Provide the (X, Y) coordinate of the cell's center where the given text is located.  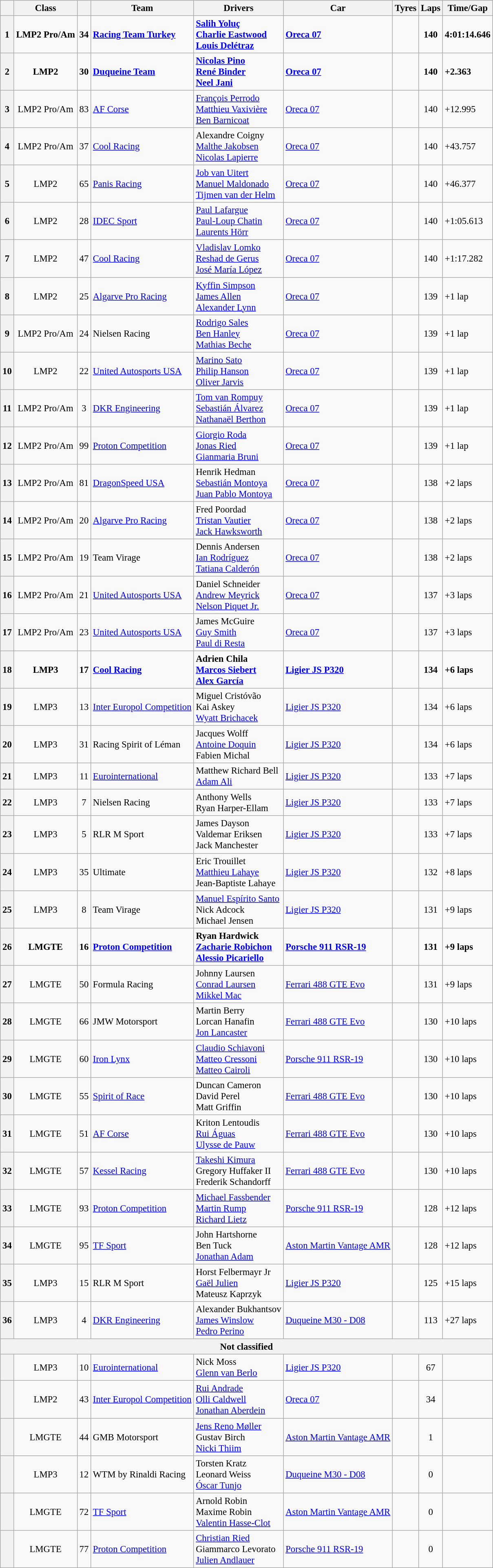
132 (431, 872)
Laps (431, 8)
29 (7, 1059)
Spirit of Race (142, 1096)
+27 laps (468, 1320)
Job van Uitert Manuel Maldonado Tijmen van der Helm (239, 184)
Eric Trouillet Matthieu Lahaye Jean-Baptiste Lahaye (239, 872)
Paul Lafargue Paul-Loup Chatin Laurents Hörr (239, 221)
Giorgio Roda Jonas Ried Gianmaria Bruni (239, 446)
Duqueine Team (142, 72)
66 (84, 1022)
Duncan Cameron David Perel Matt Griffin (239, 1096)
Class (46, 8)
4:01:14.646 (468, 35)
Miguel Cristóvão Kai Askey Wyatt Brichacek (239, 707)
113 (431, 1320)
+46.377 (468, 184)
IDEC Sport (142, 221)
John Hartshorne Ben Tuck Jonathan Adam (239, 1246)
33 (7, 1209)
Fred Poordad Tristan Vautier Jack Hawksworth (239, 520)
37 (84, 146)
32 (7, 1171)
Manuel Espírito Santo Nick Adcock Michael Jensen (239, 909)
Alexander Bukhantsov James Winslow Pedro Perino (239, 1320)
95 (84, 1246)
Claudio Schiavoni Matteo Cressoni Matteo Cairoli (239, 1059)
Time/Gap (468, 8)
Rui Andrade Olli Caldwell Jonathan Aberdein (239, 1399)
James McGuire Guy Smith Paul di Resta (239, 632)
Jacques Wolff Antoine Doquin Fabien Michal (239, 745)
+15 laps (468, 1283)
Adrien Chila Marcos Siebert Alex García (239, 670)
Horst Felbermayr Jr Gaël Julien Mateusz Kaprzyk (239, 1283)
Torsten Kratz Leonard Weiss Óscar Tunjo (239, 1474)
Salih Yoluç Charlie Eastwood Louis Delétraz (239, 35)
Michael Fassbender Martin Rump Richard Lietz (239, 1209)
François Perrodo Matthieu Vaxivière Ben Barnicoat (239, 109)
+12.995 (468, 109)
+1:17.282 (468, 259)
Henrik Hedman Sebastián Montoya Juan Pablo Montoya (239, 483)
83 (84, 109)
WTM by Rinaldi Racing (142, 1474)
18 (7, 670)
+2.363 (468, 72)
14 (7, 520)
26 (7, 947)
81 (84, 483)
Kriton Lentoudis Rui Águas Ulysse de Pauw (239, 1133)
+8 laps (468, 872)
125 (431, 1283)
Drivers (239, 8)
Takeshi Kimura Gregory Huffaker II Frederik Schandorff (239, 1171)
Team (142, 8)
Vladislav Lomko Reshad de Gerus José María López (239, 259)
47 (84, 259)
Kyffin Simpson James Allen Alexander Lynn (239, 296)
+43.757 (468, 146)
36 (7, 1320)
43 (84, 1399)
57 (84, 1171)
Alexandre Coigny Malthe Jakobsen Nicolas Lapierre (239, 146)
Matthew Richard Bell Adam Ali (239, 776)
Racing Spirit of Léman (142, 745)
James Dayson Valdemar Eriksen Jack Manchester (239, 835)
GMB Motorsport (142, 1437)
6 (7, 221)
Dennis Andersen Ian Rodríguez Tatiana Calderón (239, 558)
Formula Racing (142, 984)
Ultimate (142, 872)
Arnold Robin Maxime Robin Valentin Hasse-Clot (239, 1512)
Ryan Hardwick Zacharie Robichon Alessio Picariello (239, 947)
Kessel Racing (142, 1171)
65 (84, 184)
99 (84, 446)
Jens Reno Møller Gustav Birch Nicki Thiim (239, 1437)
Johnny Laursen Conrad Laursen Mikkel Mac (239, 984)
9 (7, 333)
Nicolas Pino René Binder Neel Jani (239, 72)
60 (84, 1059)
Daniel Schneider Andrew Meyrick Nelson Piquet Jr. (239, 595)
Anthony Wells Ryan Harper-Ellam (239, 803)
Racing Team Turkey (142, 35)
93 (84, 1209)
2 (7, 72)
72 (84, 1512)
Tyres (406, 8)
44 (84, 1437)
Nick Moss Glenn van Berlo (239, 1368)
50 (84, 984)
Iron Lynx (142, 1059)
DragonSpeed USA (142, 483)
Rodrigo Sales Ben Hanley Mathias Beche (239, 333)
Panis Racing (142, 184)
+1:05.613 (468, 221)
Christian Ried Giammarco Levorato Julien Andlauer (239, 1549)
77 (84, 1549)
JMW Motorsport (142, 1022)
67 (431, 1368)
Martin Berry Lorcan Hanafin Jon Lancaster (239, 1022)
Not classified (246, 1347)
Tom van Rompuy Sebastián Álvarez Nathanaël Berthon (239, 408)
Marino Sato Philip Hanson Oliver Jarvis (239, 371)
55 (84, 1096)
27 (7, 984)
51 (84, 1133)
Car (338, 8)
